Identify which cell holds the provided text, then report its [X, Y] central coordinate. 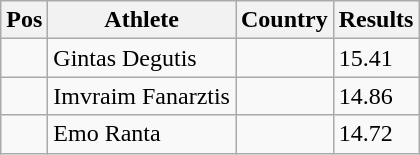
Imvraim Fanarztis [142, 96]
14.72 [376, 134]
Pos [24, 20]
Athlete [142, 20]
Results [376, 20]
15.41 [376, 58]
Emo Ranta [142, 134]
Country [285, 20]
14.86 [376, 96]
Gintas Degutis [142, 58]
